Return [X, Y] of the center of cell containing provided text 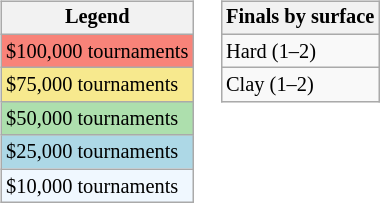
$100,000 tournaments [97, 51]
$50,000 tournaments [97, 119]
Hard (1–2) [300, 51]
Clay (1–2) [300, 85]
$10,000 tournaments [97, 186]
$25,000 tournaments [97, 152]
$75,000 tournaments [97, 85]
Legend [97, 18]
Finals by surface [300, 18]
